Capture the cell that displays the provided text and extract its (X, Y) central coordinate. 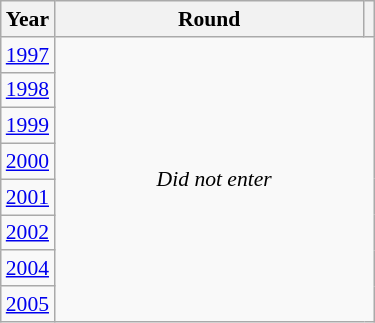
2005 (28, 304)
Did not enter (214, 180)
Round (209, 19)
1997 (28, 55)
2001 (28, 197)
2002 (28, 233)
1998 (28, 90)
1999 (28, 126)
Year (28, 19)
2000 (28, 162)
2004 (28, 269)
